Capture the cell that displays the provided text and extract its (X, Y) central coordinate. 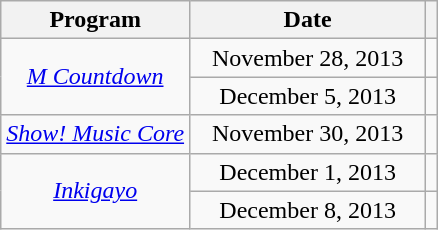
December 1, 2013 (308, 172)
November 28, 2013 (308, 58)
Inkigayo (96, 191)
Program (96, 20)
December 8, 2013 (308, 210)
November 30, 2013 (308, 134)
Show! Music Core (96, 134)
M Countdown (96, 77)
December 5, 2013 (308, 96)
Date (308, 20)
